Provide the [x, y] coordinate of the cell's center where the given text is located.  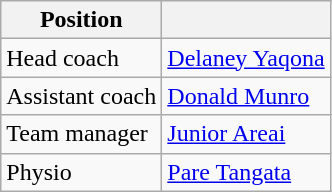
Position [82, 20]
Delaney Yaqona [246, 58]
Pare Tangata [246, 172]
Junior Areai [246, 134]
Team manager [82, 134]
Physio [82, 172]
Assistant coach [82, 96]
Donald Munro [246, 96]
Head coach [82, 58]
